Capture the cell that displays the provided text and extract its (X, Y) central coordinate. 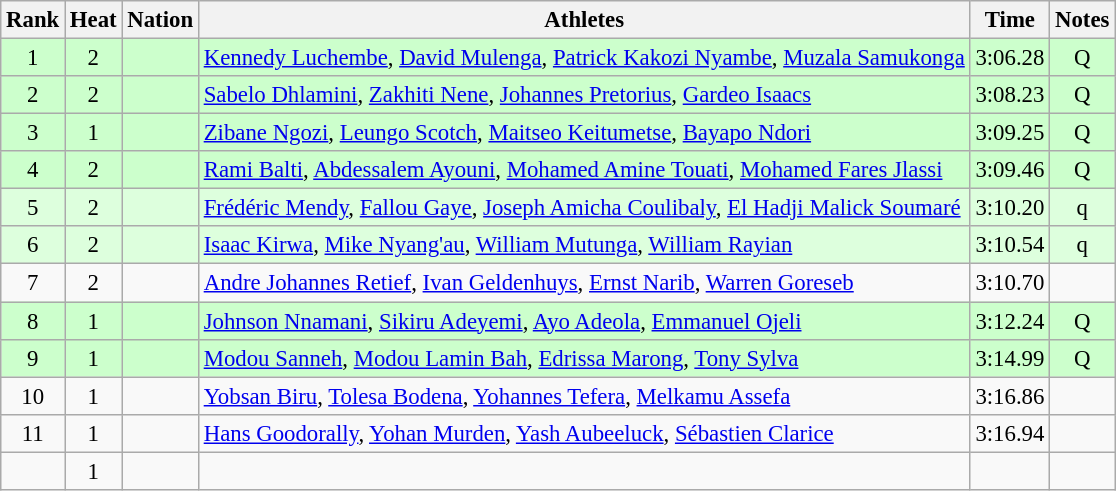
6 (33, 245)
Time (1010, 20)
Rank (33, 20)
10 (33, 396)
Heat (94, 20)
8 (33, 321)
Andre Johannes Retief, Ivan Geldenhuys, Ernst Narib, Warren Goreseb (584, 283)
3:08.23 (1010, 95)
3:10.54 (1010, 245)
Rami Balti, Abdessalem Ayouni, Mohamed Amine Touati, Mohamed Fares Jlassi (584, 170)
3 (33, 133)
Yobsan Biru, Tolesa Bodena, Yohannes Tefera, Melkamu Assefa (584, 396)
3:10.20 (1010, 208)
7 (33, 283)
4 (33, 170)
3:06.28 (1010, 58)
5 (33, 208)
3:12.24 (1010, 321)
11 (33, 433)
Nation (160, 20)
3:16.86 (1010, 396)
Frédéric Mendy, Fallou Gaye, Joseph Amicha Coulibaly, El Hadji Malick Soumaré (584, 208)
Modou Sanneh, Modou Lamin Bah, Edrissa Marong, Tony Sylva (584, 358)
3:09.46 (1010, 170)
9 (33, 358)
3:16.94 (1010, 433)
Zibane Ngozi, Leungo Scotch, Maitseo Keitumetse, Bayapo Ndori (584, 133)
3:10.70 (1010, 283)
Notes (1082, 20)
Isaac Kirwa, Mike Nyang'au, William Mutunga, William Rayian (584, 245)
3:14.99 (1010, 358)
Johnson Nnamani, Sikiru Adeyemi, Ayo Adeola, Emmanuel Ojeli (584, 321)
Sabelo Dhlamini, Zakhiti Nene, Johannes Pretorius, Gardeo Isaacs (584, 95)
Hans Goodorally, Yohan Murden, Yash Aubeeluck, Sébastien Clarice (584, 433)
3:09.25 (1010, 133)
Kennedy Luchembe, David Mulenga, Patrick Kakozi Nyambe, Muzala Samukonga (584, 58)
Athletes (584, 20)
